Output the (X, Y) coordinate of the center of the cell containing the given text.  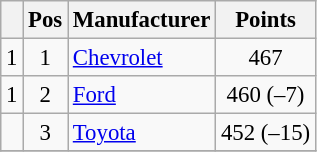
Manufacturer (142, 20)
Ford (142, 95)
460 (–7) (266, 95)
Points (266, 20)
467 (266, 58)
2 (46, 95)
Chevrolet (142, 58)
Toyota (142, 133)
Pos (46, 20)
452 (–15) (266, 133)
3 (46, 133)
